Return the (x, y) coordinate for the center point of the cell that contains the specified text.  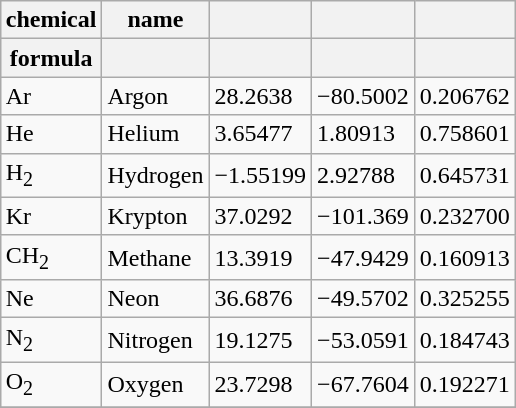
−67.7604 (364, 384)
CH2 (51, 257)
−53.0591 (364, 340)
0.645731 (464, 175)
Ne (51, 299)
0.758601 (464, 134)
1.80913 (364, 134)
36.6876 (260, 299)
37.0292 (260, 216)
0.160913 (464, 257)
Hydrogen (156, 175)
N2 (51, 340)
Argon (156, 96)
0.325255 (464, 299)
Helium (156, 134)
13.3919 (260, 257)
2.92788 (364, 175)
3.65477 (260, 134)
19.1275 (260, 340)
−101.369 (364, 216)
−49.5702 (364, 299)
Ar (51, 96)
−47.9429 (364, 257)
Krypton (156, 216)
chemical (51, 20)
0.206762 (464, 96)
0.192271 (464, 384)
0.232700 (464, 216)
0.184743 (464, 340)
Oxygen (156, 384)
Neon (156, 299)
Kr (51, 216)
Methane (156, 257)
name (156, 20)
Nitrogen (156, 340)
−1.55199 (260, 175)
−80.5002 (364, 96)
O2 (51, 384)
28.2638 (260, 96)
H2 (51, 175)
formula (51, 58)
23.7298 (260, 384)
He (51, 134)
